Provide the (X, Y) coordinate of the cell's center where the given text is located.  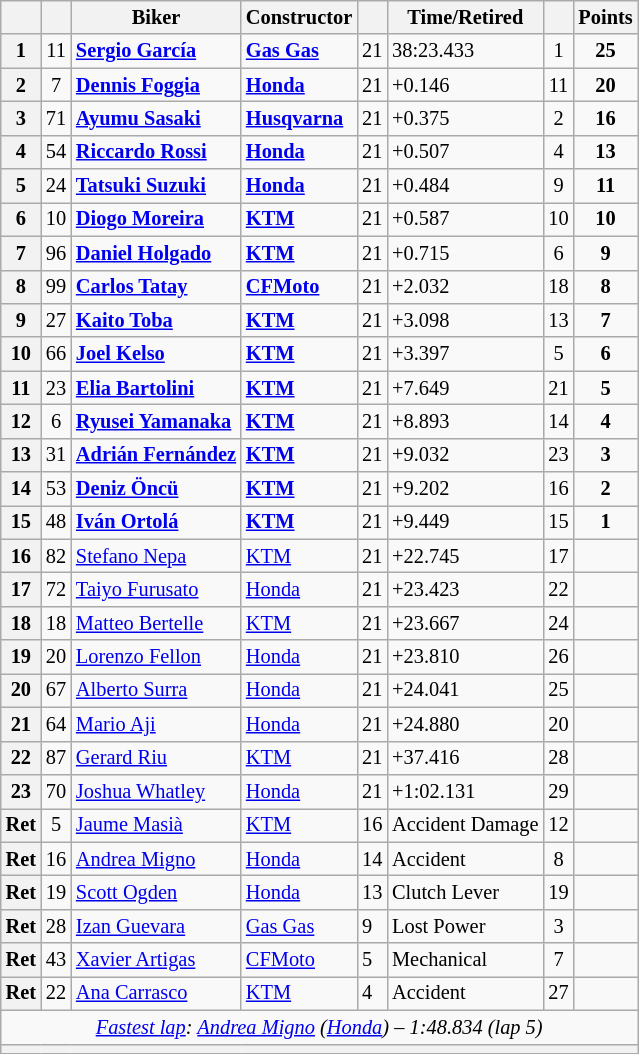
+3.397 (465, 354)
Andrea Migno (156, 859)
Joel Kelso (156, 354)
+9.032 (465, 455)
31 (56, 455)
Deniz Öncü (156, 489)
+3.098 (465, 320)
Dennis Foggia (156, 85)
Carlos Tatay (156, 287)
82 (56, 556)
Fastest lap: Andrea Migno (Honda) – 1:48.834 (lap 5) (320, 1027)
26 (558, 657)
+9.449 (465, 522)
Clutch Lever (465, 892)
53 (56, 489)
29 (558, 791)
Husqvarna (299, 118)
Biker (156, 17)
+24.041 (465, 690)
Points (606, 17)
Daniel Holgado (156, 253)
+8.893 (465, 421)
Jaume Masià (156, 825)
+2.032 (465, 287)
Scott Ogden (156, 892)
+1:02.131 (465, 791)
Diogo Moreira (156, 219)
43 (56, 960)
71 (56, 118)
Stefano Nepa (156, 556)
48 (56, 522)
Taiyo Furusato (156, 589)
54 (56, 152)
Matteo Bertelle (156, 623)
Joshua Whatley (156, 791)
+22.745 (465, 556)
Accident Damage (465, 825)
Riccardo Rossi (156, 152)
+0.507 (465, 152)
Sergio García (156, 51)
70 (56, 791)
+7.649 (465, 388)
99 (56, 287)
Ryusei Yamanaka (156, 421)
Kaito Toba (156, 320)
+23.667 (465, 623)
+23.423 (465, 589)
Izan Guevara (156, 926)
Lorenzo Fellon (156, 657)
Lost Power (465, 926)
Ana Carrasco (156, 993)
66 (56, 354)
+0.146 (465, 85)
67 (56, 690)
Gerard Riu (156, 758)
+23.810 (465, 657)
38:23.433 (465, 51)
87 (56, 758)
72 (56, 589)
+9.202 (465, 489)
96 (56, 253)
Constructor (299, 17)
Time/Retired (465, 17)
+0.587 (465, 219)
+0.375 (465, 118)
Iván Ortolá (156, 522)
Xavier Artigas (156, 960)
64 (56, 724)
Alberto Surra (156, 690)
Mechanical (465, 960)
+24.880 (465, 724)
+37.416 (465, 758)
Ayumu Sasaki (156, 118)
Mario Aji (156, 724)
Adrián Fernández (156, 455)
+0.484 (465, 186)
Elia Bartolini (156, 388)
+0.715 (465, 253)
Tatsuki Suzuki (156, 186)
